Capture the cell that displays the provided text and extract its [x, y] central coordinate. 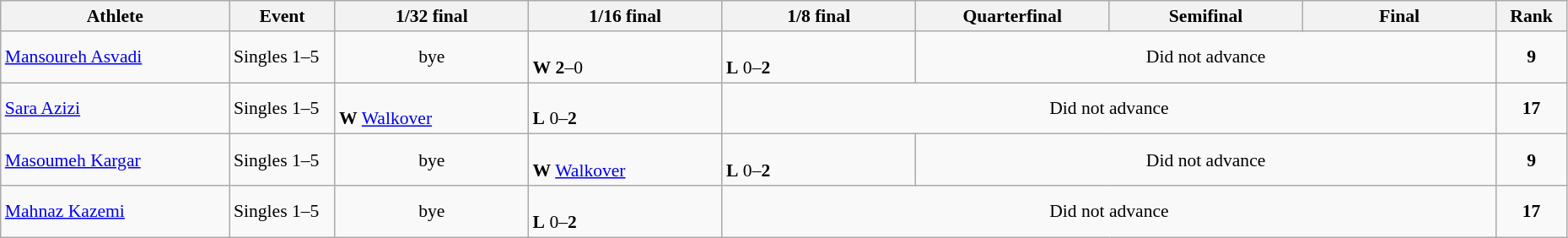
Final [1398, 16]
Masoumeh Kargar [115, 160]
Mahnaz Kazemi [115, 211]
Event [282, 16]
Quarterfinal [1012, 16]
1/32 final [432, 16]
Semifinal [1206, 16]
1/8 final [818, 16]
1/16 final [626, 16]
Rank [1532, 16]
Sara Azizi [115, 108]
Mansoureh Asvadi [115, 57]
W 2–0 [626, 57]
Athlete [115, 16]
